Detect which cell encompasses the target text, then output its [X, Y] center coordinate. 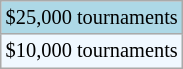
$25,000 tournaments [92, 17]
$10,000 tournaments [92, 51]
